Locate the cell with the specified text and output its (X, Y) center coordinate. 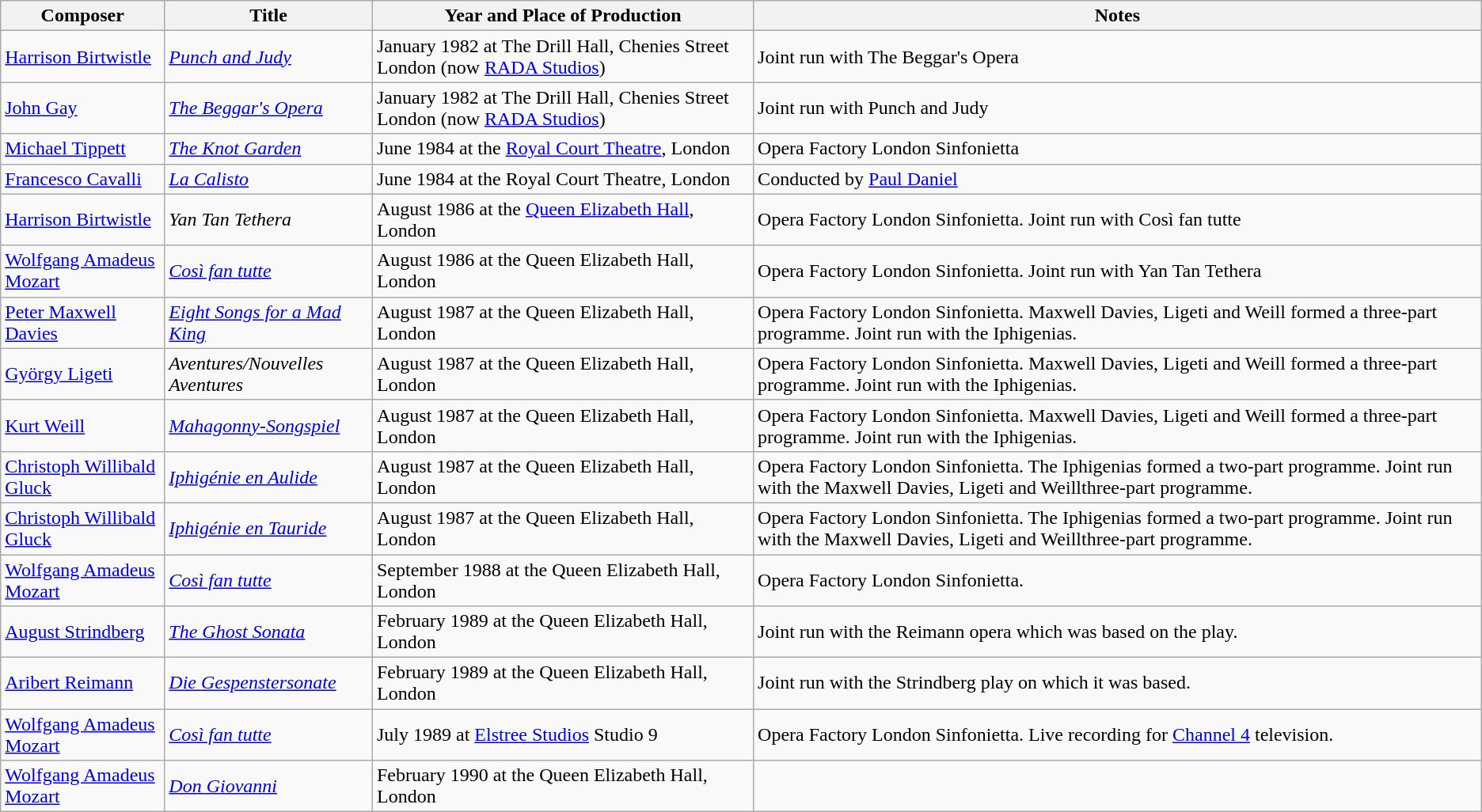
Opera Factory London Sinfonietta. Live recording for Channel 4 television. (1118, 734)
Punch and Judy (269, 57)
August Strindberg (82, 632)
György Ligeti (82, 374)
The Beggar's Opera (269, 108)
Francesco Cavalli (82, 179)
Joint run with the Reimann opera which was based on the play. (1118, 632)
Conducted by Paul Daniel (1118, 179)
February 1990 at the Queen Elizabeth Hall, London (562, 787)
Don Giovanni (269, 787)
Opera Factory London Sinfonietta. Joint run with Così fan tutte (1118, 220)
John Gay (82, 108)
Joint run with Punch and Judy (1118, 108)
Joint run with the Strindberg play on which it was based. (1118, 684)
Die Gespenstersonate (269, 684)
September 1988 at the Queen Elizabeth Hall, London (562, 579)
Mahagonny-Songspiel (269, 426)
Aventures/Nouvelles Aventures (269, 374)
Opera Factory London Sinfonietta. (1118, 579)
The Knot Garden (269, 149)
Opera Factory London Sinfonietta (1118, 149)
Michael Tippett (82, 149)
Title (269, 16)
The Ghost Sonata (269, 632)
Peter Maxwell Davies (82, 323)
July 1989 at Elstree Studios Studio 9 (562, 734)
Yan Tan Tethera (269, 220)
Composer (82, 16)
Eight Songs for a Mad King (269, 323)
Aribert Reimann (82, 684)
Year and Place of Production (562, 16)
Kurt Weill (82, 426)
Joint run with The Beggar's Opera (1118, 57)
Iphigénie en Aulide (269, 476)
La Calisto (269, 179)
Iphigénie en Tauride (269, 529)
Opera Factory London Sinfonietta. Joint run with Yan Tan Tethera (1118, 271)
Notes (1118, 16)
